Determine the (X, Y) coordinate at the center of the cell enclosing the given text.  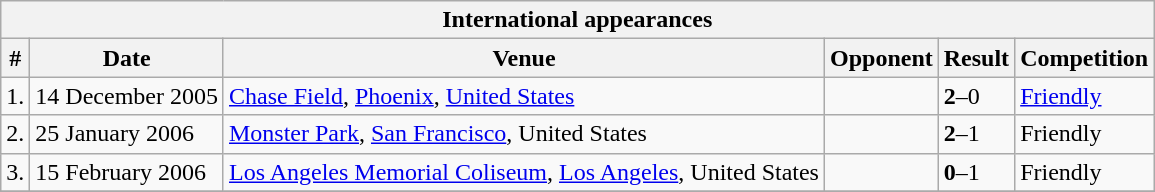
15 February 2006 (127, 172)
Date (127, 58)
2–0 (976, 96)
Venue (524, 58)
Monster Park, San Francisco, United States (524, 134)
1. (16, 96)
Competition (1084, 58)
# (16, 58)
14 December 2005 (127, 96)
Los Angeles Memorial Coliseum, Los Angeles, United States (524, 172)
Opponent (881, 58)
International appearances (578, 20)
3. (16, 172)
2–1 (976, 134)
Result (976, 58)
0–1 (976, 172)
Chase Field, Phoenix, United States (524, 96)
25 January 2006 (127, 134)
2. (16, 134)
